For the text-containing cell, return its midpoint in (X, Y) coordinate format. 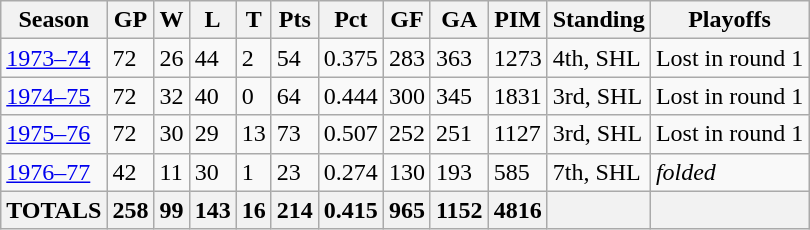
0.274 (350, 172)
283 (406, 58)
1273 (518, 58)
1831 (518, 96)
73 (294, 134)
1127 (518, 134)
GA (459, 20)
42 (130, 172)
GF (406, 20)
1973–74 (54, 58)
Pts (294, 20)
64 (294, 96)
4816 (518, 210)
2 (254, 58)
130 (406, 172)
T (254, 20)
26 (172, 58)
1975–76 (54, 134)
143 (212, 210)
GP (130, 20)
345 (459, 96)
23 (294, 172)
32 (172, 96)
965 (406, 210)
4th, SHL (598, 58)
252 (406, 134)
1974–75 (54, 96)
585 (518, 172)
1152 (459, 210)
PIM (518, 20)
44 (212, 58)
214 (294, 210)
Standing (598, 20)
Season (54, 20)
11 (172, 172)
1 (254, 172)
29 (212, 134)
258 (130, 210)
L (212, 20)
363 (459, 58)
W (172, 20)
40 (212, 96)
54 (294, 58)
0 (254, 96)
Pct (350, 20)
TOTALS (54, 210)
99 (172, 210)
0.507 (350, 134)
16 (254, 210)
193 (459, 172)
folded (729, 172)
1976–77 (54, 172)
0.444 (350, 96)
300 (406, 96)
13 (254, 134)
7th, SHL (598, 172)
0.415 (350, 210)
0.375 (350, 58)
Playoffs (729, 20)
251 (459, 134)
